Locate the cell with the specified text and output its (X, Y) center coordinate. 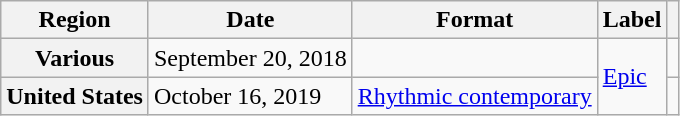
Various (75, 58)
Rhythmic contemporary (474, 96)
Label (632, 20)
September 20, 2018 (250, 58)
Format (474, 20)
Epic (632, 77)
Date (250, 20)
Region (75, 20)
United States (75, 96)
October 16, 2019 (250, 96)
